Capture the cell that displays the provided text and extract its [x, y] central coordinate. 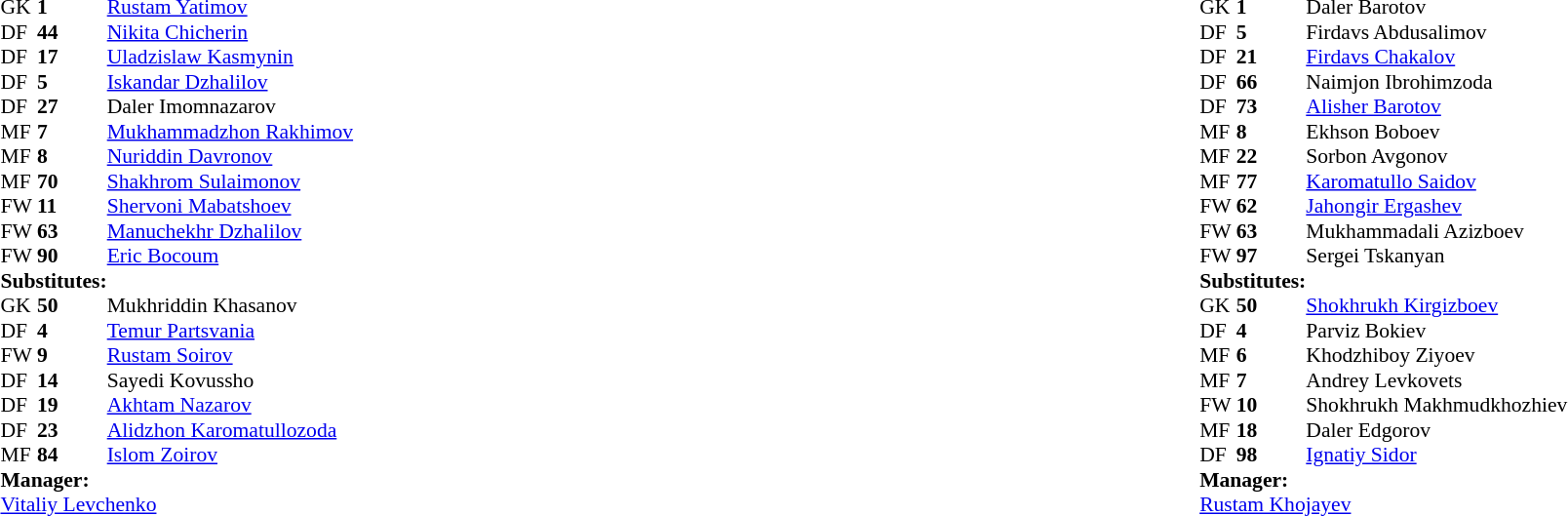
Rustam Soirov [230, 356]
Shokhrukh Kirgizboev [1436, 305]
Shakhrom Sulaimonov [230, 181]
90 [56, 257]
98 [1255, 456]
Andrey Levkovets [1436, 380]
Islom Zoirov [230, 456]
27 [56, 106]
Naimjon Ibrohimzoda [1436, 82]
Nikita Chicherin [230, 32]
62 [1255, 206]
10 [1255, 405]
Firdavs Abdusalimov [1436, 32]
Uladzislaw Kasmynin [230, 58]
19 [56, 405]
Eric Bocoum [230, 257]
Mukhammadzhon Rakhimov [230, 132]
22 [1255, 157]
Parviz Bokiev [1436, 331]
84 [56, 456]
Shervoni Mabatshoev [230, 206]
Firdavs Chakalov [1436, 58]
Mukhammadali Azizboev [1436, 231]
Nuriddin Davronov [230, 157]
Temur Partsvania [230, 331]
Mukhriddin Khasanov [230, 305]
44 [56, 32]
18 [1255, 430]
70 [56, 181]
9 [56, 356]
Ignatiy Sidor [1436, 456]
Jahongir Ergashev [1436, 206]
97 [1255, 257]
Karomatullo Saidov [1436, 181]
17 [56, 58]
Sorbon Avgonov [1436, 157]
Daler Edgorov [1436, 430]
Ekhson Boboev [1436, 132]
14 [56, 380]
Sergei Tskanyan [1436, 257]
66 [1255, 82]
6 [1255, 356]
Sayedi Kovussho [230, 380]
73 [1255, 106]
Shokhrukh Makhmudkhozhiev [1436, 405]
Daler Imomnazarov [230, 106]
77 [1255, 181]
Khodzhiboy Ziyoev [1436, 356]
Iskandar Dzhalilov [230, 82]
11 [56, 206]
23 [56, 430]
Alisher Barotov [1436, 106]
Akhtam Nazarov [230, 405]
Alidzhon Karomatullozoda [230, 430]
21 [1255, 58]
Manuchekhr Dzhalilov [230, 231]
